Return the [X, Y] coordinate for the center point of the cell that contains the specified text.  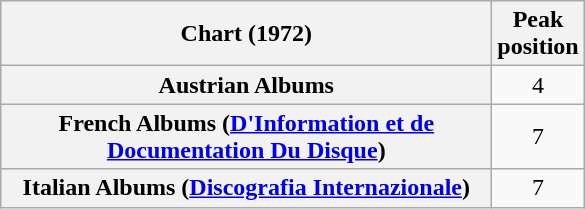
Chart (1972) [246, 34]
Austrian Albums [246, 85]
French Albums (D'Information et de Documentation Du Disque) [246, 136]
Peakposition [538, 34]
4 [538, 85]
Italian Albums (Discografia Internazionale) [246, 188]
